Determine the (X, Y) coordinate at the center of the cell enclosing the given text.  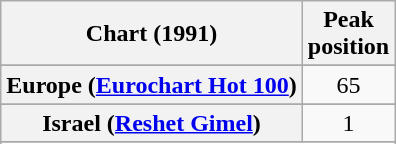
65 (348, 85)
1 (348, 123)
Europe (Eurochart Hot 100) (152, 85)
Chart (1991) (152, 34)
Peakposition (348, 34)
Israel (Reshet Gimel) (152, 123)
